Determine the (X, Y) coordinate at the center of the cell enclosing the given text.  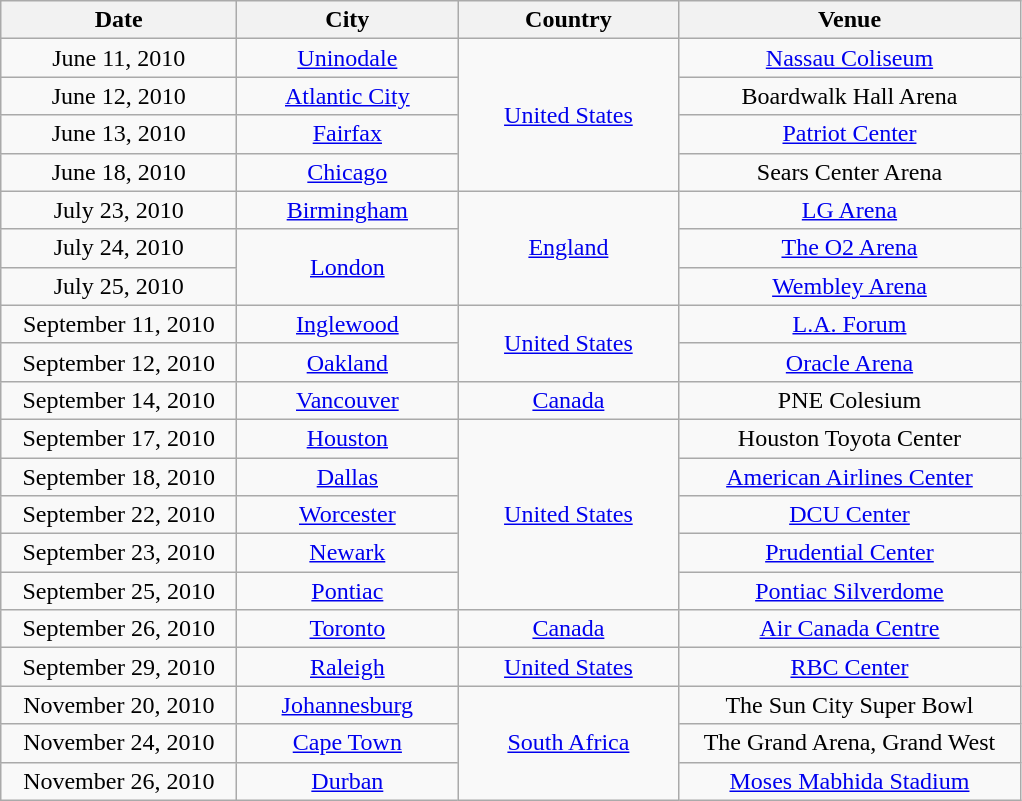
England (568, 248)
September 26, 2010 (119, 629)
Durban (348, 781)
September 14, 2010 (119, 400)
Dallas (348, 477)
Uninodale (348, 58)
London (348, 267)
Country (568, 20)
PNE Colesium (850, 400)
The O2 Arena (850, 248)
Birmingham (348, 210)
Boardwalk Hall Arena (850, 96)
September 22, 2010 (119, 515)
July 25, 2010 (119, 286)
DCU Center (850, 515)
Wembley Arena (850, 286)
September 12, 2010 (119, 362)
Newark (348, 553)
Johannesburg (348, 705)
September 17, 2010 (119, 438)
LG Arena (850, 210)
June 12, 2010 (119, 96)
The Grand Arena, Grand West (850, 743)
South Africa (568, 743)
Date (119, 20)
Raleigh (348, 667)
Cape Town (348, 743)
Pontiac Silverdome (850, 591)
Inglewood (348, 324)
L.A. Forum (850, 324)
September 25, 2010 (119, 591)
September 23, 2010 (119, 553)
Patriot Center (850, 134)
September 29, 2010 (119, 667)
November 26, 2010 (119, 781)
Pontiac (348, 591)
Toronto (348, 629)
November 24, 2010 (119, 743)
June 11, 2010 (119, 58)
Chicago (348, 172)
November 20, 2010 (119, 705)
Atlantic City (348, 96)
Air Canada Centre (850, 629)
City (348, 20)
June 13, 2010 (119, 134)
July 24, 2010 (119, 248)
Oracle Arena (850, 362)
Fairfax (348, 134)
RBC Center (850, 667)
June 18, 2010 (119, 172)
The Sun City Super Bowl (850, 705)
September 11, 2010 (119, 324)
Vancouver (348, 400)
Worcester (348, 515)
Venue (850, 20)
American Airlines Center (850, 477)
Houston Toyota Center (850, 438)
Sears Center Arena (850, 172)
Nassau Coliseum (850, 58)
Houston (348, 438)
Moses Mabhida Stadium (850, 781)
July 23, 2010 (119, 210)
September 18, 2010 (119, 477)
Oakland (348, 362)
Prudential Center (850, 553)
